Return [x, y] of the center of cell containing provided text 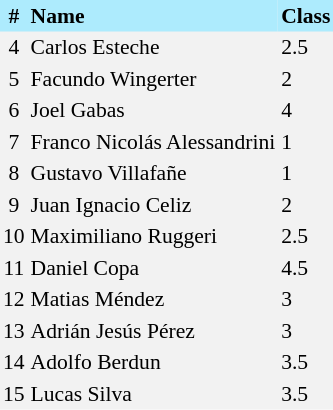
6 [14, 110]
Joel Gabas [154, 110]
Daniel Copa [154, 268]
11 [14, 268]
5 [14, 79]
Class [306, 16]
Juan Ignacio Celiz [154, 205]
Facundo Wingerter [154, 79]
10 [14, 236]
Name [154, 16]
12 [14, 300]
4.5 [306, 268]
# [14, 16]
9 [14, 205]
Gustavo Villafañe [154, 174]
15 [14, 394]
7 [14, 142]
Lucas Silva [154, 394]
13 [14, 331]
Matias Méndez [154, 300]
Franco Nicolás Alessandrini [154, 142]
14 [14, 362]
Maximiliano Ruggeri [154, 236]
8 [14, 174]
Carlos Esteche [154, 48]
Adolfo Berdun [154, 362]
Adrián Jesús Pérez [154, 331]
